From the cell containing the given text, extract its center point as [x, y] coordinate. 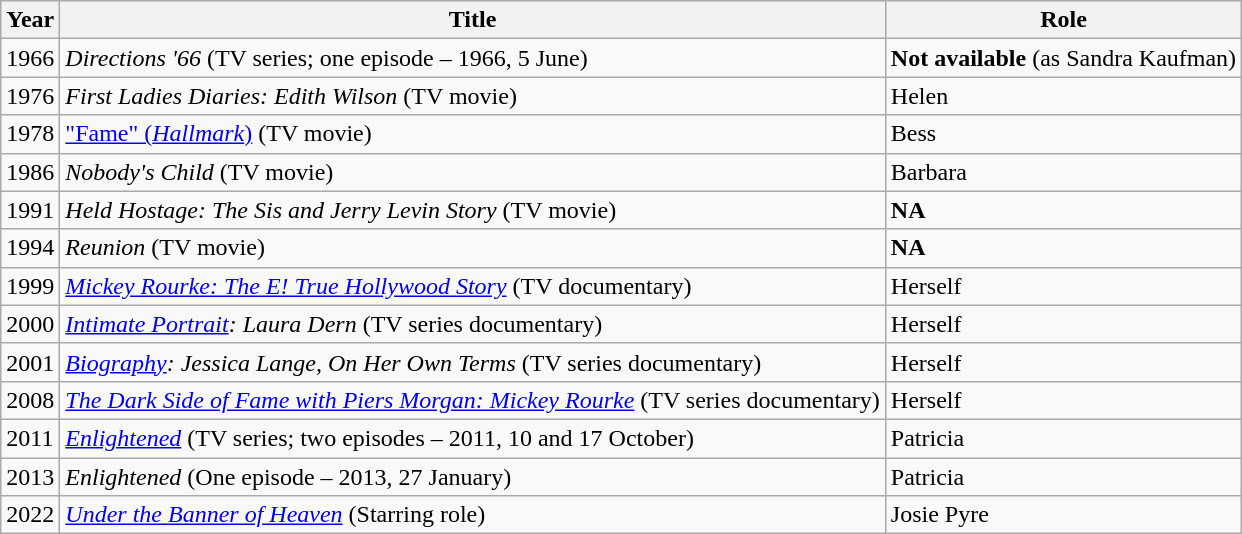
2000 [30, 324]
2011 [30, 438]
Title [473, 20]
Nobody's Child (TV movie) [473, 172]
Role [1063, 20]
1991 [30, 210]
Reunion (TV movie) [473, 248]
1978 [30, 134]
The Dark Side of Fame with Piers Morgan: Mickey Rourke (TV series documentary) [473, 400]
Not available (as Sandra Kaufman) [1063, 58]
Held Hostage: The Sis and Jerry Levin Story (TV movie) [473, 210]
Under the Banner of Heaven (Starring role) [473, 515]
1986 [30, 172]
Helen [1063, 96]
2013 [30, 477]
"Fame" (Hallmark) (TV movie) [473, 134]
2022 [30, 515]
Year [30, 20]
Bess [1063, 134]
Biography: Jessica Lange, On Her Own Terms (TV series documentary) [473, 362]
2001 [30, 362]
1966 [30, 58]
1999 [30, 286]
Enlightened (One episode – 2013, 27 January) [473, 477]
Enlightened (TV series; two episodes – 2011, 10 and 17 October) [473, 438]
1976 [30, 96]
Intimate Portrait: Laura Dern (TV series documentary) [473, 324]
Mickey Rourke: The E! True Hollywood Story (TV documentary) [473, 286]
Barbara [1063, 172]
1994 [30, 248]
First Ladies Diaries: Edith Wilson (TV movie) [473, 96]
2008 [30, 400]
Josie Pyre [1063, 515]
Directions '66 (TV series; one episode – 1966, 5 June) [473, 58]
